Return (x, y) of the center of cell containing provided text 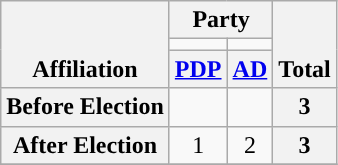
1 (198, 145)
After Election (86, 145)
AD (250, 69)
PDP (198, 69)
2 (250, 145)
Total (305, 44)
Before Election (86, 107)
Affiliation (86, 44)
Party (220, 20)
